Locate the cell with the specified text and output its [x, y] center coordinate. 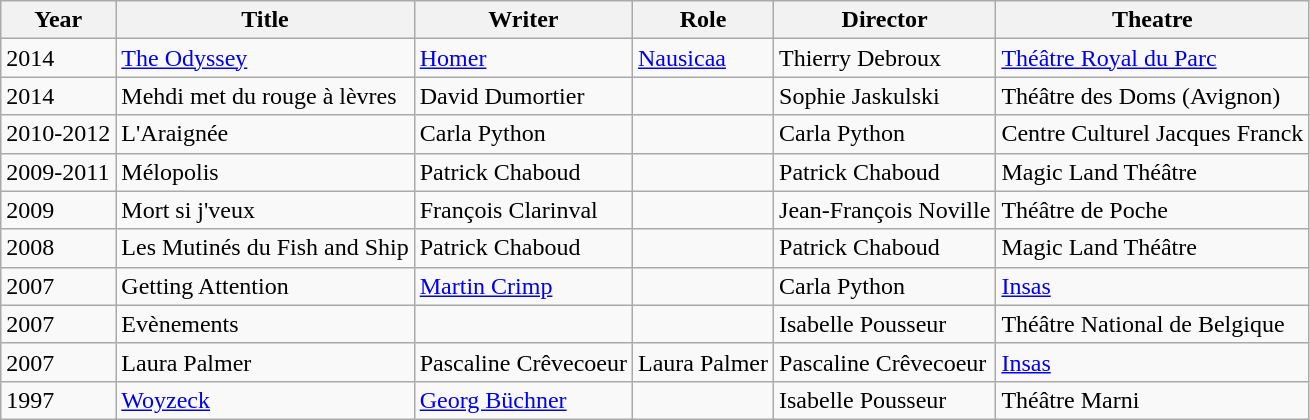
2008 [58, 248]
Theatre [1152, 20]
David Dumortier [523, 96]
The Odyssey [265, 58]
Centre Culturel Jacques Franck [1152, 134]
Martin Crimp [523, 286]
1997 [58, 400]
Théâtre Royal du Parc [1152, 58]
Théâtre Marni [1152, 400]
Title [265, 20]
Writer [523, 20]
Mehdi met du rouge à lèvres [265, 96]
Thierry Debroux [885, 58]
Théâtre de Poche [1152, 210]
Théâtre des Doms (Avignon) [1152, 96]
Georg Büchner [523, 400]
Role [704, 20]
2009-2011 [58, 172]
Sophie Jaskulski [885, 96]
Mélopolis [265, 172]
Jean-François Noville [885, 210]
Year [58, 20]
Mort si j'veux [265, 210]
Les Mutinés du Fish and Ship [265, 248]
2009 [58, 210]
Nausicaa [704, 58]
Evènements [265, 324]
Homer [523, 58]
François Clarinval [523, 210]
Getting Attention [265, 286]
L'Araignée [265, 134]
Director [885, 20]
Théâtre National de Belgique [1152, 324]
2010-2012 [58, 134]
Woyzeck [265, 400]
